Output the [X, Y] coordinate of the center of the cell containing the given text.  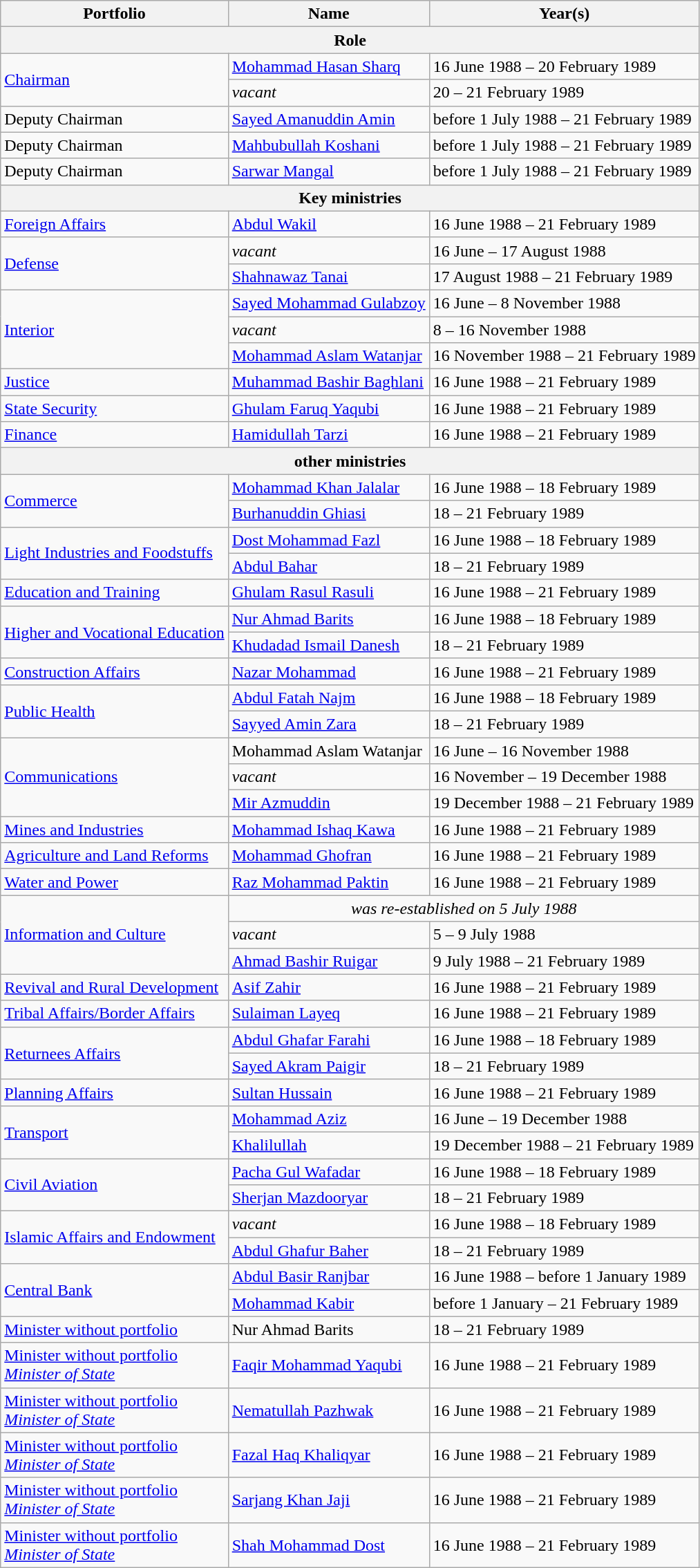
5 – 9 July 1988 [564, 935]
Foreign Affairs [115, 224]
Ghulam Faruq Yaqubi [329, 409]
Burhanuddin Ghiasi [329, 514]
Sultan Hussain [329, 1092]
Khudadad Ismail Danesh [329, 645]
Fazal Haq Khaliqyar [329, 1455]
Water and Power [115, 882]
16 June 1988 – before 1 January 1989 [564, 1277]
Nazar Mohammad [329, 671]
Mohammad Kabir [329, 1303]
16 June – 17 August 1988 [564, 250]
Dost Mohammad Fazl [329, 540]
Sayyed Amin Zara [329, 724]
Portfolio [115, 14]
16 November 1988 – 21 February 1989 [564, 356]
8 – 16 November 1988 [564, 330]
Sarjang Khan Jaji [329, 1500]
20 – 21 February 1989 [564, 93]
16 June – 8 November 1988 [564, 303]
Education and Training [115, 592]
Higher and Vocational Education [115, 632]
Sayed Amanuddin Amin [329, 119]
Sayed Mohammad Gulabzoy [329, 303]
other ministries [350, 461]
Construction Affairs [115, 671]
Abdul Ghafar Farahi [329, 1040]
Mines and Industries [115, 830]
Shahnawaz Tanai [329, 277]
Finance [115, 435]
Defense [115, 263]
Abdul Fatah Najm [329, 698]
Role [350, 40]
Light Industries and Foodstuffs [115, 553]
Sarwar Mangal [329, 171]
Pacha Gul Wafadar [329, 1172]
Revival and Rural Development [115, 987]
Sulaiman Layeq [329, 1014]
was re-established on 5 July 1988 [464, 908]
16 November – 19 December 1988 [564, 777]
Khalilullah [329, 1145]
Asif Zahir [329, 987]
Civil Aviation [115, 1185]
Returnees Affairs [115, 1053]
Shah Mohammad Dost [329, 1544]
9 July 1988 – 21 February 1989 [564, 961]
Public Health [115, 711]
Sayed Akram Paigir [329, 1066]
Name [329, 14]
before 1 January – 21 February 1989 [564, 1303]
Mohammad Hasan Sharq [329, 66]
Abdul Wakil [329, 224]
Raz Mohammad Paktin [329, 882]
Mir Azmuddin [329, 803]
Chairman [115, 80]
Mohammad Aziz [329, 1119]
Central Bank [115, 1290]
Ghulam Rasul Rasuli [329, 592]
State Security [115, 409]
Nematullah Pazhwak [329, 1410]
Communications [115, 776]
Abdul Ghafur Baher [329, 1251]
Agriculture and Land Reforms [115, 856]
Islamic Affairs and Endowment [115, 1238]
Abdul Basir Ranjbar [329, 1277]
Mohammad Ghofran [329, 856]
Justice [115, 382]
Mahbubullah Koshani [329, 145]
Ahmad Bashir Ruigar [329, 961]
Year(s) [564, 14]
Transport [115, 1132]
Commerce [115, 501]
Muhammad Bashir Baghlani [329, 382]
Key ministries [350, 198]
Interior [115, 329]
17 August 1988 – 21 February 1989 [564, 277]
Abdul Bahar [329, 566]
16 June 1988 – 20 February 1989 [564, 66]
Faqir Mohammad Yaqubi [329, 1365]
Mohammad Khan Jalalar [329, 487]
Planning Affairs [115, 1092]
Mohammad Ishaq Kawa [329, 830]
Minister without portfolio [115, 1329]
16 June – 19 December 1988 [564, 1119]
Sherjan Mazdooryar [329, 1198]
Hamidullah Tarzi [329, 435]
16 June – 16 November 1988 [564, 750]
Information and Culture [115, 935]
Tribal Affairs/Border Affairs [115, 1014]
